Search for the cell housing the specified text and yield its (x, y) center coordinate. 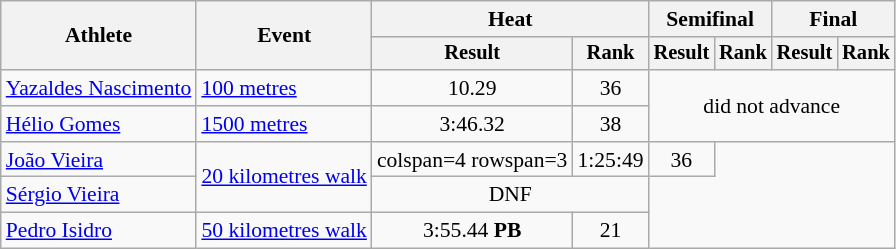
João Vieira (99, 160)
3:46.32 (472, 124)
Yazaldes Nascimento (99, 88)
1:25:49 (610, 160)
Athlete (99, 36)
Event (284, 36)
colspan=4 rowspan=3 (472, 160)
DNF (510, 195)
3:55.44 PB (472, 231)
100 metres (284, 88)
Sérgio Vieira (99, 195)
10.29 (472, 88)
1500 metres (284, 124)
38 (610, 124)
21 (610, 231)
Pedro Isidro (99, 231)
Final (834, 19)
20 kilometres walk (284, 178)
50 kilometres walk (284, 231)
Semifinal (710, 19)
Hélio Gomes (99, 124)
did not advance (772, 106)
Heat (510, 19)
